Detect which cell encompasses the target text, then output its [x, y] center coordinate. 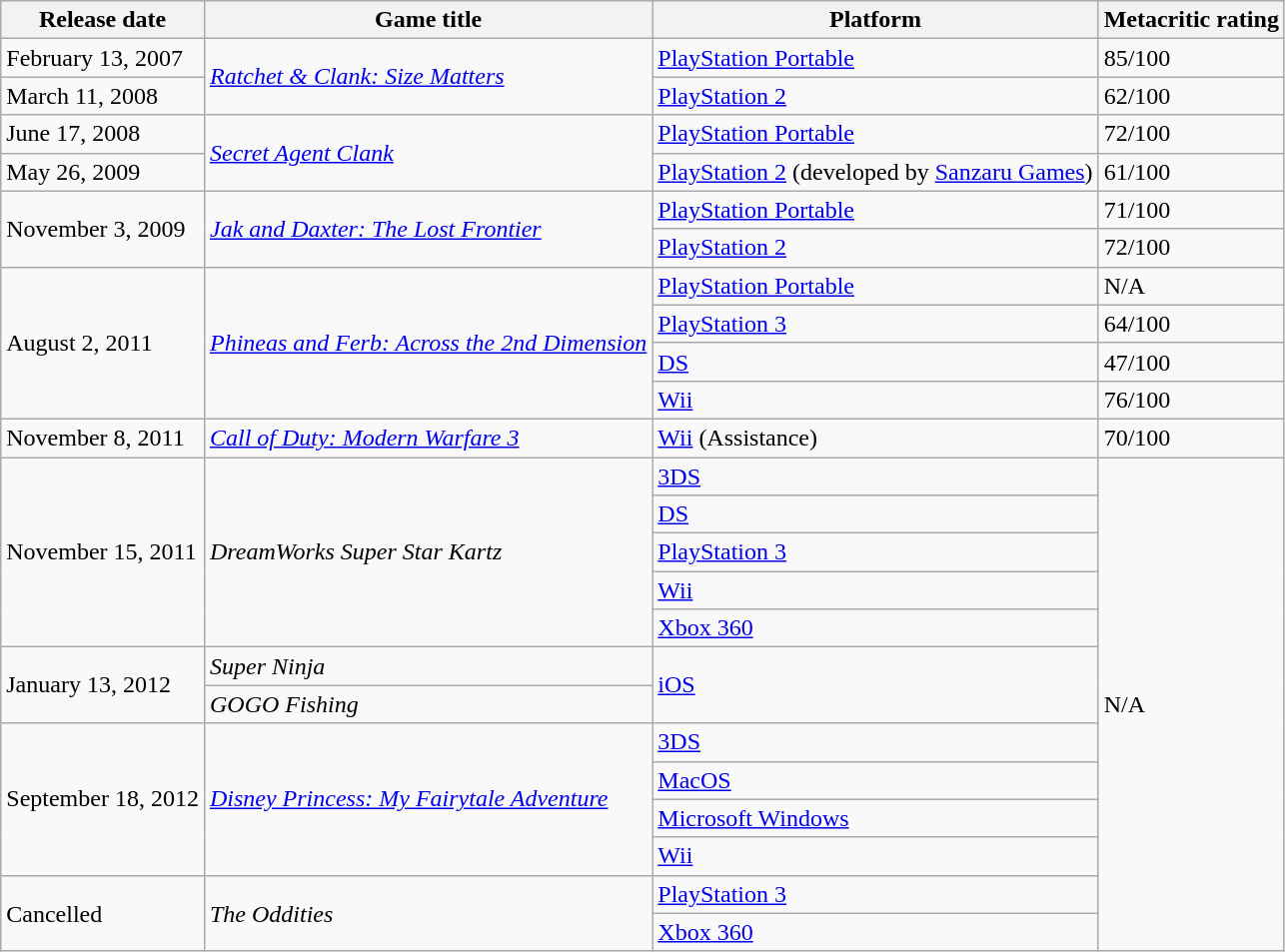
Wii (Assistance) [875, 438]
70/100 [1191, 438]
62/100 [1191, 96]
Disney Princess: My Fairytale Adventure [428, 799]
November 15, 2011 [103, 552]
Super Ninja [428, 666]
November 3, 2009 [103, 229]
Phineas and Ferb: Across the 2nd Dimension [428, 343]
May 26, 2009 [103, 172]
Ratchet & Clank: Size Matters [428, 77]
61/100 [1191, 172]
64/100 [1191, 324]
August 2, 2011 [103, 343]
47/100 [1191, 362]
DreamWorks Super Star Kartz [428, 552]
Platform [875, 20]
March 11, 2008 [103, 96]
MacOS [875, 780]
Secret Agent Clank [428, 153]
Call of Duty: Modern Warfare 3 [428, 438]
June 17, 2008 [103, 134]
November 8, 2011 [103, 438]
iOS [875, 685]
Cancelled [103, 913]
January 13, 2012 [103, 685]
Microsoft Windows [875, 818]
The Oddities [428, 913]
Game title [428, 20]
PlayStation 2 (developed by Sanzaru Games) [875, 172]
September 18, 2012 [103, 799]
85/100 [1191, 58]
71/100 [1191, 210]
Release date [103, 20]
GOGO Fishing [428, 704]
Jak and Daxter: The Lost Frontier [428, 229]
Metacritic rating [1191, 20]
February 13, 2007 [103, 58]
76/100 [1191, 400]
